Provide the (x, y) coordinate of the cell's center where the given text is located.  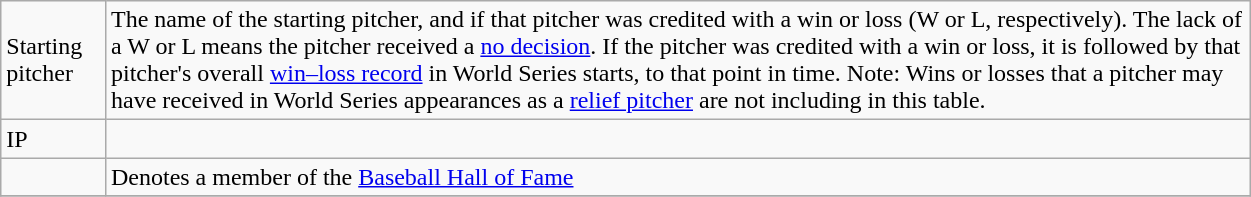
Denotes a member of the Baseball Hall of Fame (678, 177)
IP (54, 139)
Starting pitcher (54, 60)
